Return the (X, Y) coordinate for the center point of the cell that contains the specified text.  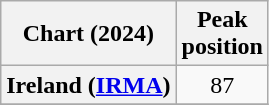
Chart (2024) (88, 34)
87 (222, 85)
Peakposition (222, 34)
Ireland (IRMA) (88, 85)
